Capture the cell that displays the provided text and extract its (x, y) central coordinate. 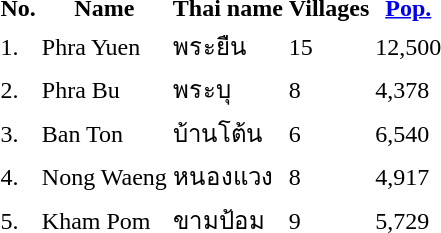
Phra Bu (104, 90)
หนองแวง (228, 176)
Phra Yuen (104, 46)
6 (328, 133)
พระยืน (228, 46)
Nong Waeng (104, 176)
Ban Ton (104, 133)
15 (328, 46)
บ้านโต้น (228, 133)
พระบุ (228, 90)
